Search for the cell housing the specified text and yield its [X, Y] center coordinate. 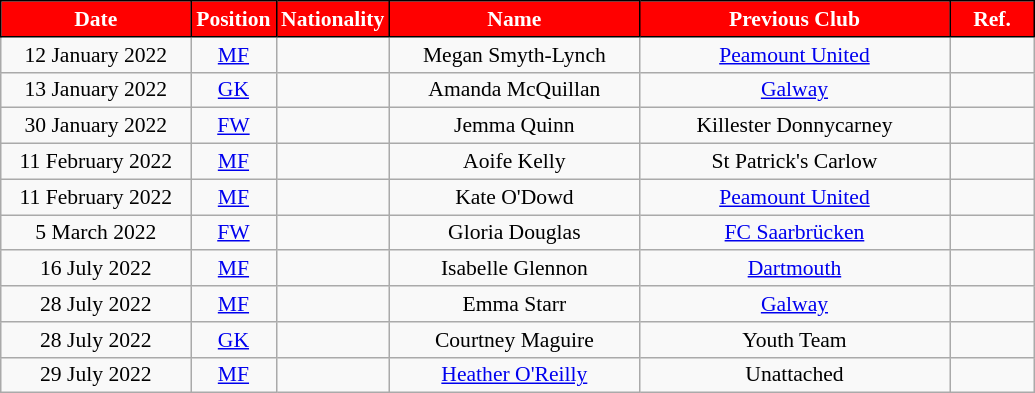
Courtney Maguire [514, 340]
Position [234, 19]
Jemma Quinn [514, 126]
12 January 2022 [96, 55]
Megan Smyth-Lynch [514, 55]
Youth Team [794, 340]
Name [514, 19]
16 July 2022 [96, 269]
29 July 2022 [96, 375]
Isabelle Glennon [514, 269]
30 January 2022 [96, 126]
Emma Starr [514, 304]
Gloria Douglas [514, 233]
Aoife Kelly [514, 162]
Kate O'Dowd [514, 197]
Heather O'Reilly [514, 375]
FC Saarbrücken [794, 233]
13 January 2022 [96, 90]
Killester Donnycarney [794, 126]
Previous Club [794, 19]
Amanda McQuillan [514, 90]
Ref. [992, 19]
Nationality [332, 19]
Date [96, 19]
Dartmouth [794, 269]
St Patrick's Carlow [794, 162]
Unattached [794, 375]
5 March 2022 [96, 233]
